Search for the cell housing the specified text and yield its [x, y] center coordinate. 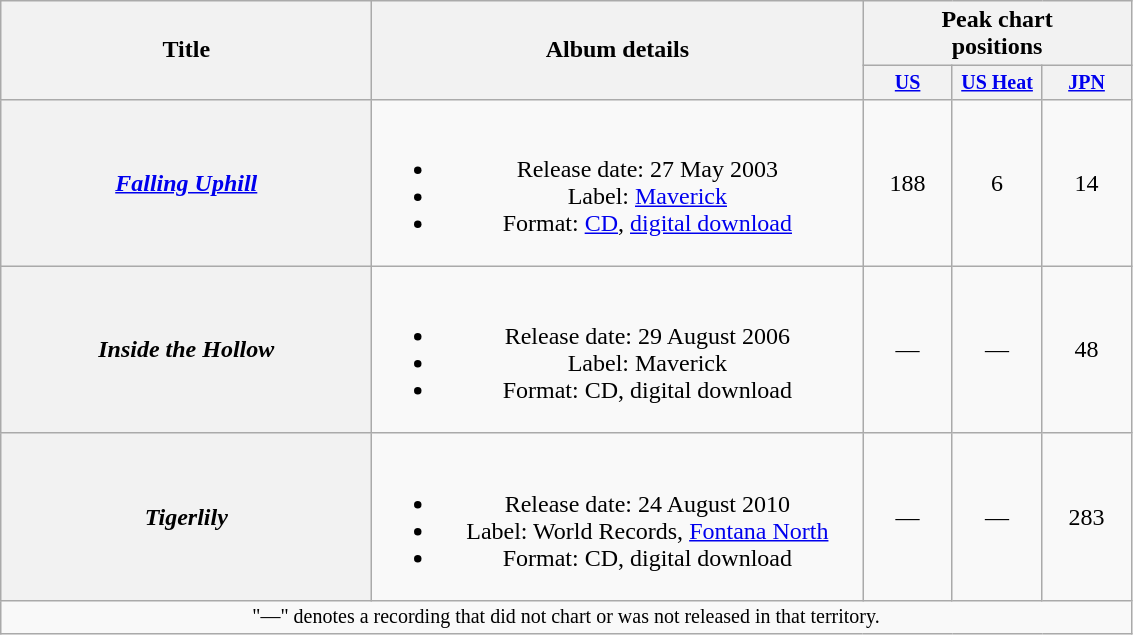
48 [1086, 350]
Release date: 29 August 2006Label: MaverickFormat: CD, digital download [618, 350]
188 [908, 182]
Falling Uphill [186, 182]
Title [186, 50]
283 [1086, 516]
Release date: 27 May 2003Label: MaverickFormat: CD, digital download [618, 182]
Release date: 24 August 2010Label: World Records, Fontana NorthFormat: CD, digital download [618, 516]
6 [996, 182]
14 [1086, 182]
US [908, 82]
US Heat [996, 82]
JPN [1086, 82]
Peak chartpositions [997, 34]
Inside the Hollow [186, 350]
Tigerlily [186, 516]
"—" denotes a recording that did not chart or was not released in that territory. [566, 616]
Album details [618, 50]
